Search for the cell housing the specified text and yield its [X, Y] center coordinate. 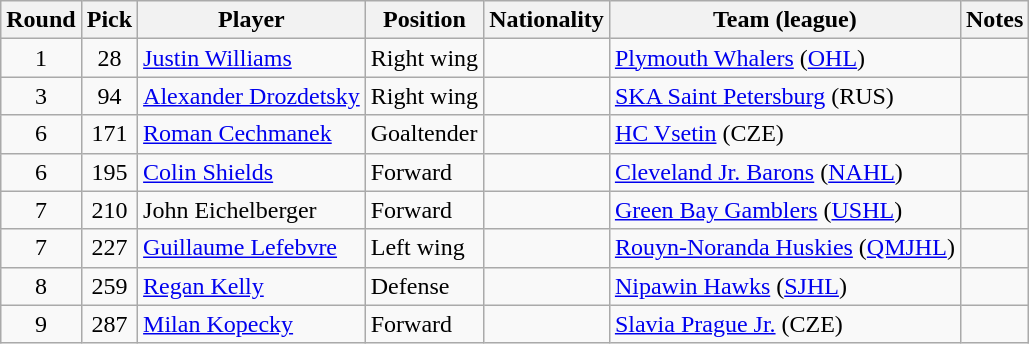
Pick [109, 20]
94 [109, 96]
259 [109, 286]
Defense [424, 286]
Plymouth Whalers (OHL) [784, 58]
Guillaume Lefebvre [252, 248]
Rouyn-Noranda Huskies (QMJHL) [784, 248]
Cleveland Jr. Barons (NAHL) [784, 172]
Green Bay Gamblers (USHL) [784, 210]
Position [424, 20]
287 [109, 324]
1 [41, 58]
Round [41, 20]
Nationality [547, 20]
9 [41, 324]
28 [109, 58]
195 [109, 172]
Goaltender [424, 134]
210 [109, 210]
171 [109, 134]
Justin Williams [252, 58]
227 [109, 248]
Slavia Prague Jr. (CZE) [784, 324]
Nipawin Hawks (SJHL) [784, 286]
Colin Shields [252, 172]
8 [41, 286]
Notes [994, 20]
Regan Kelly [252, 286]
SKA Saint Petersburg (RUS) [784, 96]
HC Vsetin (CZE) [784, 134]
Left wing [424, 248]
Roman Cechmanek [252, 134]
John Eichelberger [252, 210]
Player [252, 20]
Team (league) [784, 20]
3 [41, 96]
Milan Kopecky [252, 324]
Alexander Drozdetsky [252, 96]
